Identify which cell holds the provided text, then report its (X, Y) central coordinate. 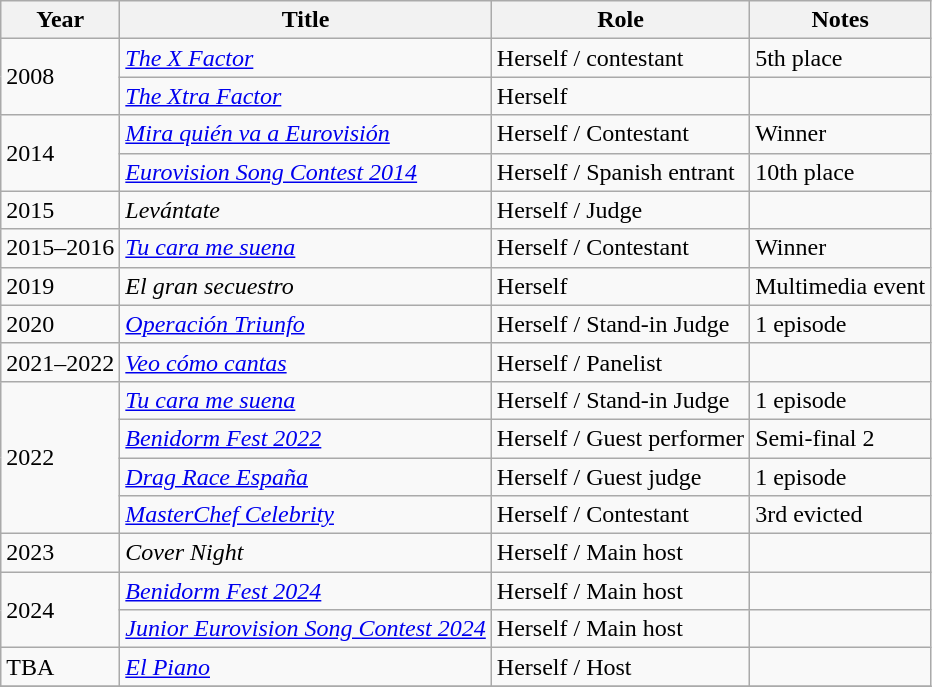
Benidorm Fest 2024 (306, 591)
Junior Eurovision Song Contest 2024 (306, 629)
2008 (60, 77)
The Xtra Factor (306, 96)
2019 (60, 286)
The X Factor (306, 58)
2023 (60, 553)
5th place (840, 58)
2015 (60, 210)
Semi-final 2 (840, 438)
2014 (60, 153)
Year (60, 20)
MasterChef Celebrity (306, 515)
2021–2022 (60, 362)
Cover Night (306, 553)
Herself / Spanish entrant (620, 172)
Herself / Host (620, 667)
Multimedia event (840, 286)
10th place (840, 172)
Title (306, 20)
Herself / Guest judge (620, 477)
Notes (840, 20)
Herself / Guest performer (620, 438)
3rd evicted (840, 515)
Herself / contestant (620, 58)
2020 (60, 324)
2015–2016 (60, 248)
El Piano (306, 667)
Herself / Panelist (620, 362)
Mira quién va a Eurovisión (306, 134)
Herself / Judge (620, 210)
Levántate (306, 210)
Veo cómo cantas (306, 362)
Eurovision Song Contest 2014 (306, 172)
2024 (60, 610)
Role (620, 20)
Benidorm Fest 2022 (306, 438)
El gran secuestro (306, 286)
Drag Race España (306, 477)
Operación Triunfo (306, 324)
TBA (60, 667)
2022 (60, 457)
